Return the (X, Y) coordinate for the center point of the cell that contains the specified text.  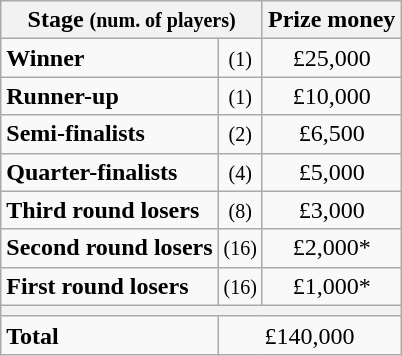
Runner-up (110, 96)
Semi-finalists (110, 134)
Second round losers (110, 248)
Third round losers (110, 210)
£1,000* (331, 286)
(4) (240, 172)
£140,000 (310, 335)
£6,500 (331, 134)
Prize money (331, 20)
Stage (num. of players) (132, 20)
(8) (240, 210)
£25,000 (331, 58)
Total (110, 335)
(2) (240, 134)
First round losers (110, 286)
£3,000 (331, 210)
Quarter-finalists (110, 172)
£5,000 (331, 172)
£10,000 (331, 96)
£2,000* (331, 248)
Winner (110, 58)
